Scan for the cell matching the given text and deliver its (x, y) coordinate at center. 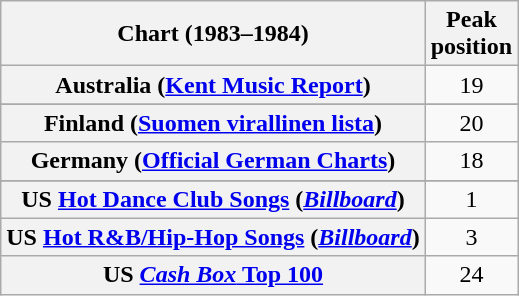
US Cash Box Top 100 (213, 275)
Finland (Suomen virallinen lista) (213, 123)
Chart (1983–1984) (213, 34)
US Hot Dance Club Songs (Billboard) (213, 199)
US Hot R&B/Hip-Hop Songs (Billboard) (213, 237)
Germany (Official German Charts) (213, 161)
20 (471, 123)
19 (471, 85)
1 (471, 199)
Peakposition (471, 34)
24 (471, 275)
18 (471, 161)
Australia (Kent Music Report) (213, 85)
3 (471, 237)
